For the text-containing cell, return its midpoint in (x, y) coordinate format. 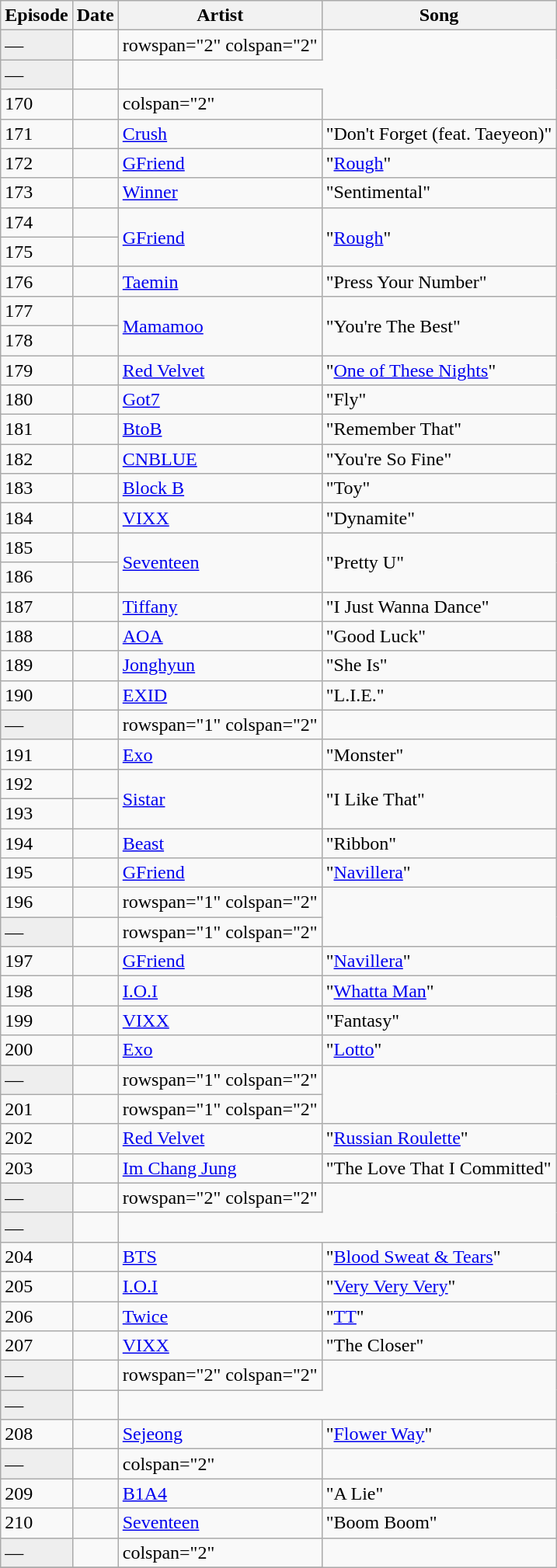
194 (37, 843)
"Dynamite" (439, 518)
BTS (220, 1257)
204 (37, 1257)
172 (37, 163)
BtoB (220, 429)
178 (37, 340)
Date (95, 16)
Beast (220, 843)
Winner (220, 193)
Taemin (220, 281)
"Russian Roulette" (439, 1139)
206 (37, 1316)
Tiffany (220, 607)
Twice (220, 1316)
"She Is" (439, 666)
203 (37, 1168)
"Pretty U" (439, 562)
"Remember That" (439, 429)
"The Love That I Committed" (439, 1168)
181 (37, 429)
"Fantasy" (439, 1020)
207 (37, 1346)
189 (37, 666)
"The Closer" (439, 1346)
"Flower Way" (439, 1434)
170 (37, 104)
201 (37, 1109)
CNBLUE (220, 459)
195 (37, 873)
"Monster" (439, 754)
202 (37, 1139)
193 (37, 813)
191 (37, 754)
177 (37, 311)
Mamamoo (220, 325)
"Toy" (439, 488)
Song (439, 16)
Block B (220, 488)
173 (37, 193)
"TT" (439, 1316)
Artist (220, 16)
Sejeong (220, 1434)
192 (37, 784)
179 (37, 370)
"A Lie" (439, 1493)
"Very Very Very" (439, 1286)
200 (37, 1050)
"Ribbon" (439, 843)
196 (37, 902)
208 (37, 1434)
190 (37, 695)
Got7 (220, 400)
198 (37, 991)
"One of These Nights" (439, 370)
180 (37, 400)
184 (37, 518)
183 (37, 488)
"I Like That" (439, 798)
"Don't Forget (feat. Taeyeon)" (439, 134)
199 (37, 1020)
"You're So Fine" (439, 459)
185 (37, 548)
"Blood Sweat & Tears" (439, 1257)
EXID (220, 695)
"Good Luck" (439, 636)
B1A4 (220, 1493)
"Whatta Man" (439, 991)
210 (37, 1523)
"L.I.E." (439, 695)
Sistar (220, 798)
174 (37, 222)
Im Chang Jung (220, 1168)
"Boom Boom" (439, 1523)
Episode (37, 16)
"I Just Wanna Dance" (439, 607)
205 (37, 1286)
187 (37, 607)
182 (37, 459)
Jonghyun (220, 666)
197 (37, 961)
186 (37, 577)
"Press Your Number" (439, 281)
"You're The Best" (439, 325)
171 (37, 134)
188 (37, 636)
"Sentimental" (439, 193)
Crush (220, 134)
175 (37, 252)
176 (37, 281)
"Fly" (439, 400)
209 (37, 1493)
AOA (220, 636)
"Lotto" (439, 1050)
